For the text-containing cell, return its midpoint in (x, y) coordinate format. 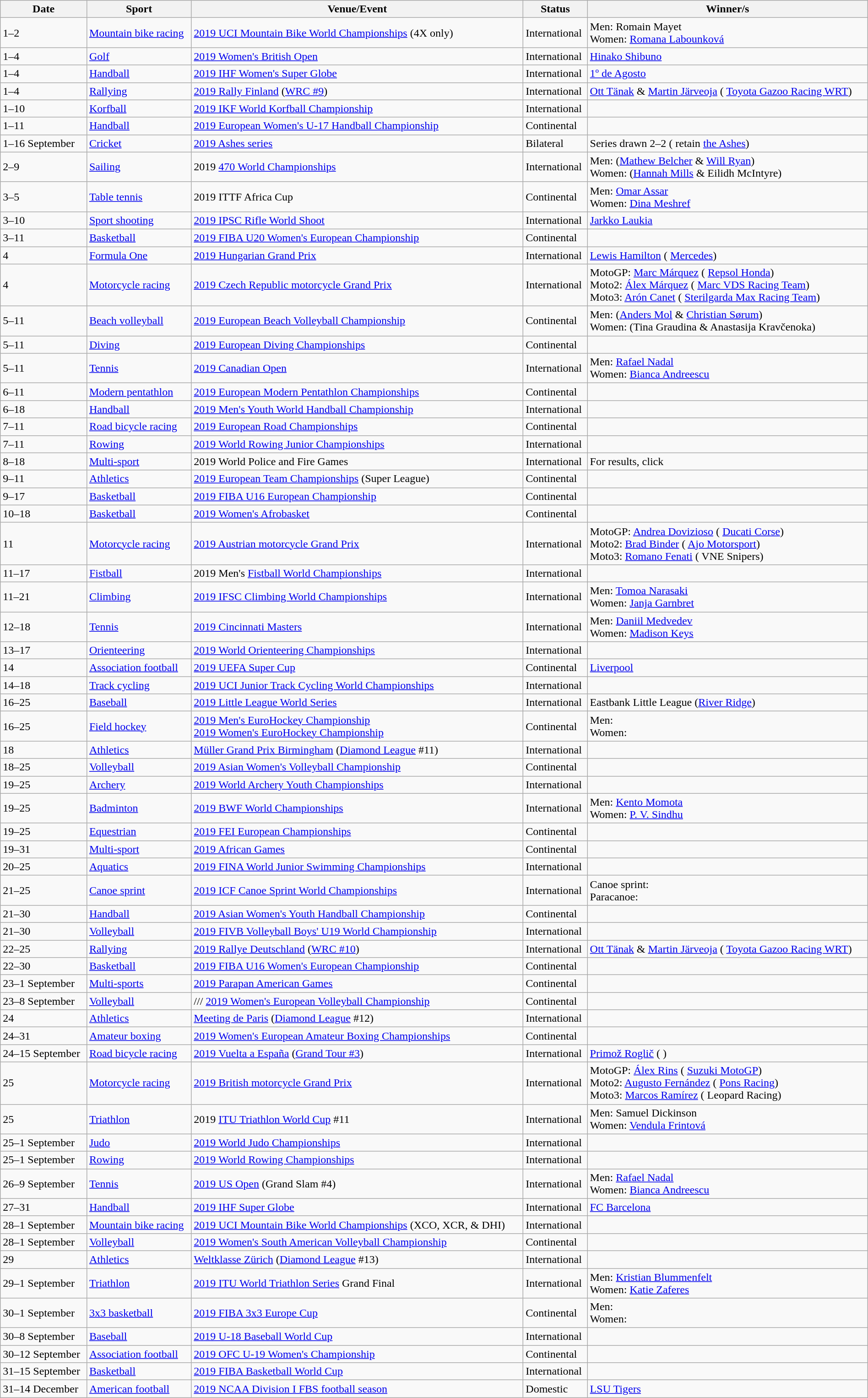
MotoGP: Marc Márquez ( Repsol Honda)Moto2: Álex Márquez ( Marc VDS Racing Team)Moto3: Arón Canet ( Sterilgarda Max Racing Team) (727, 285)
Golf (139, 56)
Sailing (139, 167)
2019 ITU World Triathlon Series Grand Final (357, 1283)
2019 UCI Junior Track Cycling World Championships (357, 685)
2019 US Open (Grand Slam #4) (357, 1184)
2019 European Diving Championships (357, 345)
2019 FIBA U20 Women's European Championship (357, 238)
3–5 (44, 197)
2019 Women's Afrobasket (357, 514)
Amateur boxing (139, 1036)
Beach volleyball (139, 321)
2019 Men's Fistball World Championships (357, 573)
Korfball (139, 108)
3–11 (44, 238)
2019 Ashes series (357, 143)
27–31 (44, 1207)
2019 FIBA Basketball World Cup (357, 1371)
21–25 (44, 890)
FC Barcelona (727, 1207)
Formula One (139, 255)
Fistball (139, 573)
2019 World Rowing Junior Championships (357, 444)
6–11 (44, 392)
8–18 (44, 461)
Sport (139, 9)
2019 Asian Women's Youth Handball Championship (357, 914)
29–1 September (44, 1283)
2019 IFSC Climbing World Championships (357, 597)
Badminton (139, 808)
1–16 September (44, 143)
2019 Women's British Open (357, 56)
30–8 September (44, 1337)
2019 FIBA U16 Women's European Championship (357, 966)
For results, click (727, 461)
Lewis Hamilton ( Mercedes) (727, 255)
18–25 (44, 767)
2019 Men's EuroHockey Championship 2019 Women's EuroHockey Championship (357, 726)
26–9 September (44, 1184)
Bilateral (555, 143)
Orienteering (139, 650)
2019 UCI Mountain Bike World Championships (4X only) (357, 33)
Venue/Event (357, 9)
Archery (139, 785)
Canoe sprint (139, 890)
Weltklasse Zürich (Diamond League #13) (357, 1259)
20–25 (44, 867)
2019 Asian Women's Volleyball Championship (357, 767)
1–10 (44, 108)
2019 FIBA U16 European Championship (357, 496)
2019 UCI Mountain Bike World Championships (XCO, XCR, & DHI) (357, 1225)
2019 European Team Championships (Super League) (357, 479)
Eastbank Little League (River Ridge) (727, 703)
24 (44, 1019)
31–15 September (44, 1371)
2019 OFC U-19 Women's Championship (357, 1354)
Sport shooting (139, 220)
2019 Parapan American Games (357, 984)
Modern pentathlon (139, 392)
Judo (139, 1143)
2019 470 World Championships (357, 167)
Date (44, 9)
1–11 (44, 126)
Hinako Shibuno (727, 56)
14 (44, 668)
2019 IPSC Rifle World Shoot (357, 220)
2019 European Road Championships (357, 427)
2019 World Police and Fire Games (357, 461)
2019 IHF Women's Super Globe (357, 74)
Field hockey (139, 726)
Aquatics (139, 867)
Cricket (139, 143)
2019 Men's Youth World Handball Championship (357, 409)
18 (44, 750)
Liverpool (727, 668)
22–25 (44, 949)
Track cycling (139, 685)
Diving (139, 345)
30–12 September (44, 1354)
2019 European Modern Pentathlon Championships (357, 392)
30–1 September (44, 1313)
Domestic (555, 1389)
6–18 (44, 409)
2019 Rally Finland (WRC #9) (357, 91)
2019 Women's South American Volleyball Championship (357, 1242)
2019 Canadian Open (357, 368)
2019 NCAA Division I FBS football season (357, 1389)
3–10 (44, 220)
MotoGP: Andrea Dovizioso ( Ducati Corse)Moto2: Brad Binder ( Ajo Motorsport)Moto3: Romano Fenati ( VNE Snipers) (727, 543)
10–18 (44, 514)
Men: (Anders Mol & Christian Sørum)Women: (Tina Graudina & Anastasija Kravčenoka) (727, 321)
2019 Women's European Amateur Boxing Championships (357, 1036)
Müller Grand Prix Birmingham (Diamond League #11) (357, 750)
Men: Samuel DickinsonWomen: Vendula Frintová (727, 1119)
2019 U-18 Baseball World Cup (357, 1337)
2019 Austrian motorcycle Grand Prix (357, 543)
2019 Czech Republic motorcycle Grand Prix (357, 285)
Men: Tomoa NarasakiWomen: Janja Garnbret (727, 597)
3x3 basketball (139, 1313)
2019 BWF World Championships (357, 808)
Equestrian (139, 832)
9–17 (44, 496)
2019 FIVB Volleyball Boys' U19 World Championship (357, 931)
2019 African Games (357, 849)
23–1 September (44, 984)
/// 2019 Women's European Volleyball Championship (357, 1001)
11 (44, 543)
2019 Little League World Series (357, 703)
2019 FEI European Championships (357, 832)
13–17 (44, 650)
2019 ITU Triathlon World Cup #11 (357, 1119)
23–8 September (44, 1001)
2019 ICF Canoe Sprint World Championships (357, 890)
2019 Cincinnati Masters (357, 626)
Men: Daniil MedvedevWomen: Madison Keys (727, 626)
Climbing (139, 597)
2019 Rallye Deutschland (WRC #10) (357, 949)
Men: Kento MomotaWomen: P. V. Sindhu (727, 808)
Series drawn 2–2 ( retain the Ashes) (727, 143)
2019 Vuelta a España (Grand Tour #3) (357, 1053)
LSU Tigers (727, 1389)
Men: Omar AssarWomen: Dina Meshref (727, 197)
2019 UEFA Super Cup (357, 668)
Multi-sports (139, 984)
12–18 (44, 626)
Primož Roglič ( ) (727, 1053)
2019 European Women's U-17 Handball Championship (357, 126)
11–17 (44, 573)
14–18 (44, 685)
Men: (Mathew Belcher & Will Ryan)Women: (Hannah Mills & Eilidh McIntyre) (727, 167)
19–31 (44, 849)
2019 IHF Super Globe (357, 1207)
11–21 (44, 597)
2019 FINA World Junior Swimming Championships (357, 867)
2019 European Beach Volleyball Championship (357, 321)
2019 World Judo Championships (357, 1143)
2019 World Rowing Championships (357, 1160)
24–31 (44, 1036)
Men: Kristian BlummenfeltWomen: Katie Zaferes (727, 1283)
2019 IKF World Korfball Championship (357, 108)
MotoGP: Álex Rins ( Suzuki MotoGP)Moto2: Augusto Fernández ( Pons Racing)Moto3: Marcos Ramírez ( Leopard Racing) (727, 1083)
31–14 December (44, 1389)
Men: Romain MayetWomen: Romana Labounková (727, 33)
American football (139, 1389)
2019 World Archery Youth Championships (357, 785)
9–11 (44, 479)
2019 British motorcycle Grand Prix (357, 1083)
Table tennis (139, 197)
1º de Agosto (727, 74)
Canoe sprint: Paracanoe: (727, 890)
29 (44, 1259)
Status (555, 9)
Winner/s (727, 9)
2019 ITTF Africa Cup (357, 197)
1–2 (44, 33)
2019 Hungarian Grand Prix (357, 255)
24–15 September (44, 1053)
Meeting de Paris (Diamond League #12) (357, 1019)
2019 World Orienteering Championships (357, 650)
2019 FIBA 3x3 Europe Cup (357, 1313)
2–9 (44, 167)
22–30 (44, 966)
Jarkko Laukia (727, 220)
